Return (x, y) of the center of cell containing provided text 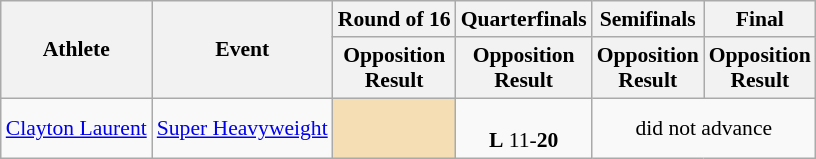
Semifinals (648, 19)
Clayton Laurent (76, 128)
Event (242, 50)
Quarterfinals (524, 19)
did not advance (704, 128)
Round of 16 (394, 19)
Final (760, 19)
Athlete (76, 50)
L 11-20 (524, 128)
Super Heavyweight (242, 128)
